From the cell containing the given text, extract its center point as [X, Y] coordinate. 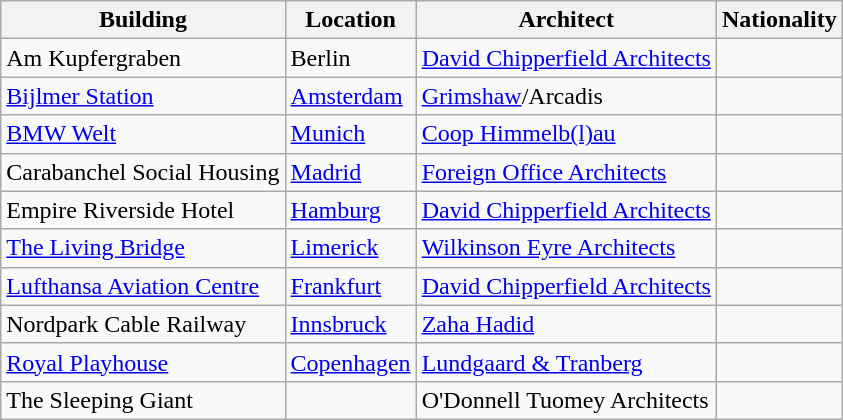
Grimshaw/Arcadis [566, 96]
Zaha Hadid [566, 324]
Bijlmer Station [143, 96]
Nordpark Cable Railway [143, 324]
The Living Bridge [143, 248]
Copenhagen [350, 362]
Madrid [350, 172]
Royal Playhouse [143, 362]
O'Donnell Tuomey Architects [566, 400]
Munich [350, 134]
Am Kupfergraben [143, 58]
Empire Riverside Hotel [143, 210]
Architect [566, 20]
Lundgaard & Tranberg [566, 362]
Limerick [350, 248]
The Sleeping Giant [143, 400]
Innsbruck [350, 324]
Amsterdam [350, 96]
Wilkinson Eyre Architects [566, 248]
Nationality [779, 20]
Berlin [350, 58]
Coop Himmelb(l)au [566, 134]
Hamburg [350, 210]
BMW Welt [143, 134]
Carabanchel Social Housing [143, 172]
Building [143, 20]
Frankfurt [350, 286]
Lufthansa Aviation Centre [143, 286]
Foreign Office Architects [566, 172]
Location [350, 20]
